Find where the given text appears and provide that cell's center as [x, y] coordinate. 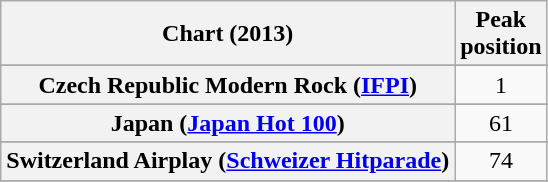
61 [501, 123]
Switzerland Airplay (Schweizer Hitparade) [228, 161]
Peakposition [501, 34]
Chart (2013) [228, 34]
Czech Republic Modern Rock (IFPI) [228, 85]
1 [501, 85]
74 [501, 161]
Japan (Japan Hot 100) [228, 123]
